Capture the cell that displays the provided text and extract its [X, Y] central coordinate. 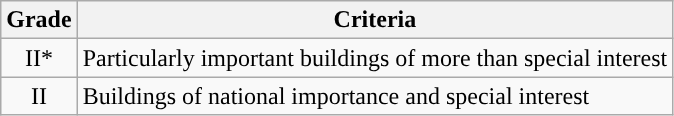
Buildings of national importance and special interest [375, 96]
II* [39, 58]
Grade [39, 20]
Criteria [375, 20]
II [39, 96]
Particularly important buildings of more than special interest [375, 58]
